Identify which cell holds the provided text, then report its [x, y] central coordinate. 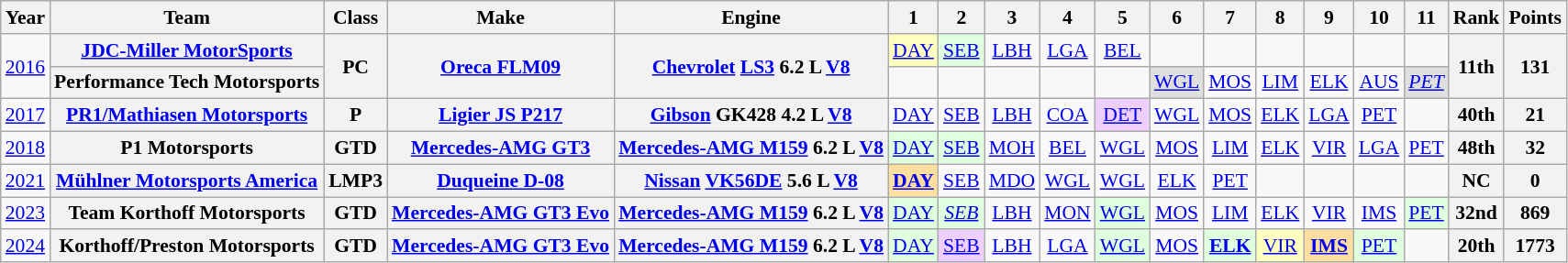
11th [1477, 66]
2023 [26, 214]
Rank [1477, 17]
2021 [26, 181]
JDC-Miller MotorSports [187, 50]
MDO [1013, 181]
Gibson GK428 4.2 L V8 [751, 115]
Oreca FLM09 [501, 66]
10 [1379, 17]
MON [1068, 214]
LMP3 [356, 181]
1773 [1535, 247]
0 [1535, 181]
11 [1426, 17]
Points [1535, 17]
Korthoff/Preston Motorsports [187, 247]
131 [1535, 66]
9 [1329, 17]
32nd [1477, 214]
COA [1068, 115]
Make [501, 17]
Performance Tech Motorsports [187, 82]
Mühlner Motorsports America [187, 181]
869 [1535, 214]
20th [1477, 247]
Team Korthoff Motorsports [187, 214]
7 [1229, 17]
AUS [1379, 82]
8 [1280, 17]
40th [1477, 115]
2018 [26, 148]
Class [356, 17]
3 [1013, 17]
Engine [751, 17]
DET [1123, 115]
NC [1477, 181]
21 [1535, 115]
Year [26, 17]
2 [962, 17]
PC [356, 66]
PR1/Mathiasen Motorsports [187, 115]
Ligier JS P217 [501, 115]
Chevrolet LS3 6.2 L V8 [751, 66]
2017 [26, 115]
6 [1176, 17]
4 [1068, 17]
2016 [26, 66]
P1 Motorsports [187, 148]
2024 [26, 247]
P [356, 115]
5 [1123, 17]
Mercedes-AMG GT3 [501, 148]
Duqueine D-08 [501, 181]
1 [914, 17]
MOH [1013, 148]
Team [187, 17]
48th [1477, 148]
32 [1535, 148]
Nissan VK56DE 5.6 L V8 [751, 181]
